Identify which cell holds the provided text, then report its (x, y) central coordinate. 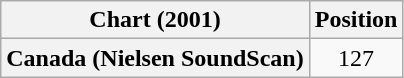
Canada (Nielsen SoundScan) (155, 58)
Position (356, 20)
127 (356, 58)
Chart (2001) (155, 20)
